Find where the given text appears and provide that cell's center as (X, Y) coordinate. 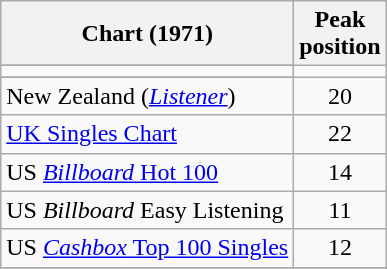
Chart (1971) (148, 34)
New Zealand (Listener) (148, 96)
Peakposition (340, 34)
22 (340, 134)
US Billboard Easy Listening (148, 210)
20 (340, 96)
14 (340, 172)
12 (340, 248)
UK Singles Chart (148, 134)
US Cashbox Top 100 Singles (148, 248)
11 (340, 210)
US Billboard Hot 100 (148, 172)
